Determine the [x, y] coordinate at the center of the cell enclosing the given text.  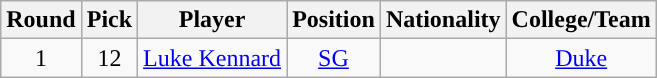
12 [109, 58]
Luke Kennard [212, 58]
Duke [581, 58]
SG [334, 58]
Pick [109, 20]
Position [334, 20]
1 [41, 58]
Nationality [443, 20]
Player [212, 20]
College/Team [581, 20]
Round [41, 20]
